Capture the cell that displays the provided text and extract its [X, Y] central coordinate. 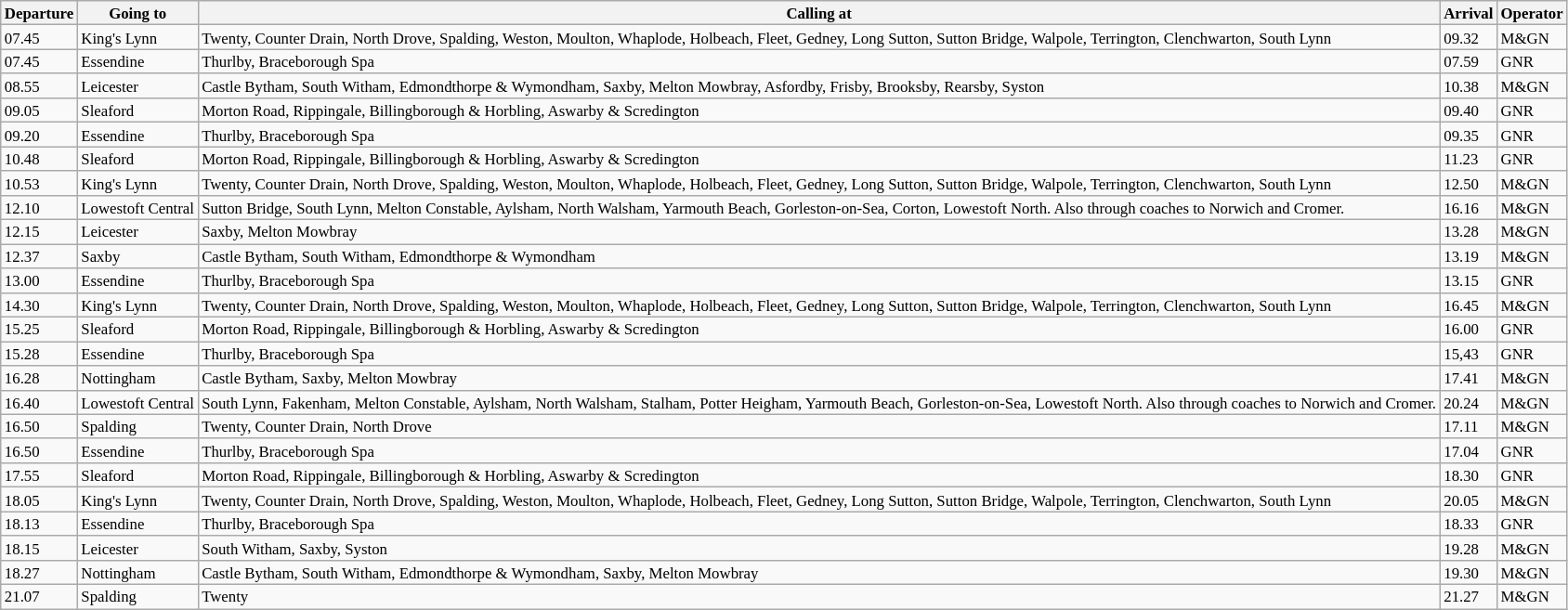
Saxby [137, 256]
12.15 [39, 232]
Arrival [1468, 13]
Operator [1531, 13]
12.10 [39, 208]
09.20 [39, 135]
09.32 [1468, 37]
08.55 [39, 86]
11.23 [1468, 159]
18.05 [39, 500]
Castle Bytham, South Witham, Edmondthorpe & Wymondham, Saxby, Melton Mowbray, Asfordby, Frisby, Brooksby, Rearsby, Syston [819, 86]
Twenty, Counter Drain, North Drove [819, 426]
17.04 [1468, 451]
12.37 [39, 256]
Departure [39, 13]
16.28 [39, 378]
18.33 [1468, 524]
20.24 [1468, 402]
16.00 [1468, 330]
14.30 [39, 305]
Castle Bytham, Saxby, Melton Mowbray [819, 378]
10.53 [39, 183]
16.45 [1468, 305]
Saxby, Melton Mowbray [819, 232]
18.15 [39, 548]
South Witham, Saxby, Syston [819, 548]
17.11 [1468, 426]
13.15 [1468, 280]
13.19 [1468, 256]
18.30 [1468, 475]
09.40 [1468, 110]
10.48 [39, 159]
19.30 [1468, 573]
18.27 [39, 573]
Castle Bytham, South Witham, Edmondthorpe & Wymondham, Saxby, Melton Mowbray [819, 573]
18.13 [39, 524]
21.27 [1468, 597]
07.59 [1468, 61]
15.25 [39, 330]
21.07 [39, 597]
Twenty [819, 597]
17.55 [39, 475]
17.41 [1468, 378]
15,43 [1468, 354]
10.38 [1468, 86]
19.28 [1468, 548]
09.05 [39, 110]
16.16 [1468, 208]
Castle Bytham, South Witham, Edmondthorpe & Wymondham [819, 256]
Going to [137, 13]
13.28 [1468, 232]
15.28 [39, 354]
12.50 [1468, 183]
20.05 [1468, 500]
16.40 [39, 402]
13.00 [39, 280]
09.35 [1468, 135]
Calling at [819, 13]
